Return (x, y) of the center of cell containing provided text 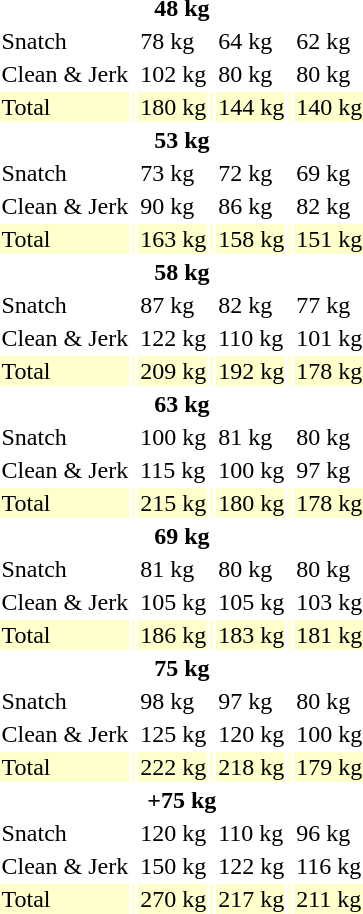
222 kg (174, 767)
102 kg (174, 74)
78 kg (174, 41)
217 kg (252, 899)
72 kg (252, 173)
73 kg (174, 173)
150 kg (174, 866)
82 kg (252, 305)
86 kg (252, 206)
158 kg (252, 239)
64 kg (252, 41)
125 kg (174, 734)
186 kg (174, 635)
218 kg (252, 767)
87 kg (174, 305)
192 kg (252, 371)
183 kg (252, 635)
97 kg (252, 701)
144 kg (252, 107)
209 kg (174, 371)
98 kg (174, 701)
163 kg (174, 239)
115 kg (174, 470)
90 kg (174, 206)
215 kg (174, 503)
270 kg (174, 899)
